Provide the (X, Y) coordinate of the cell's center where the given text is located.  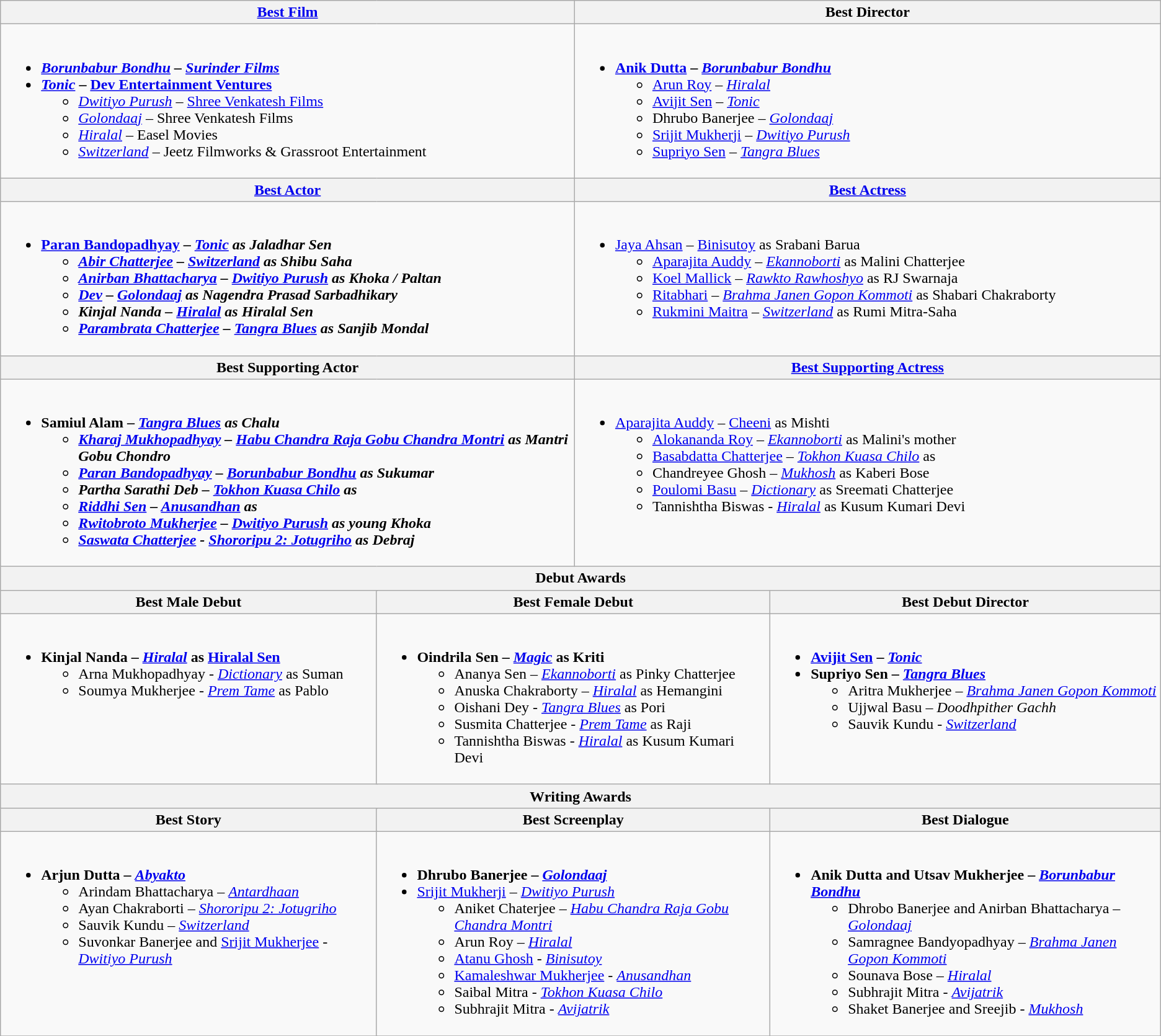
Best Debut Director (966, 602)
Best Dialogue (966, 819)
Best Supporting Actress (867, 367)
Best Female Debut (573, 602)
Debut Awards (580, 578)
Best Story (189, 819)
Best Screenplay (573, 819)
Best Film (288, 12)
Writing Awards (580, 796)
Best Actor (288, 190)
Best Director (867, 12)
Best Actress (867, 190)
Best Supporting Actor (288, 367)
Kinjal Nanda – Hiralal as Hiralal SenArna Mukhopadhyay - Dictionary as SumanSoumya Mukherjee - Prem Tame as Pablo (189, 699)
Avijit Sen – TonicSupriyo Sen – Tangra BluesAritra Mukherjee – Brahma Janen Gopon KommotiUjjwal Basu – Doodhpither GachhSauvik Kundu - Switzerland (966, 699)
Best Male Debut (189, 602)
